For the text-containing cell, return its midpoint in [X, Y] coordinate format. 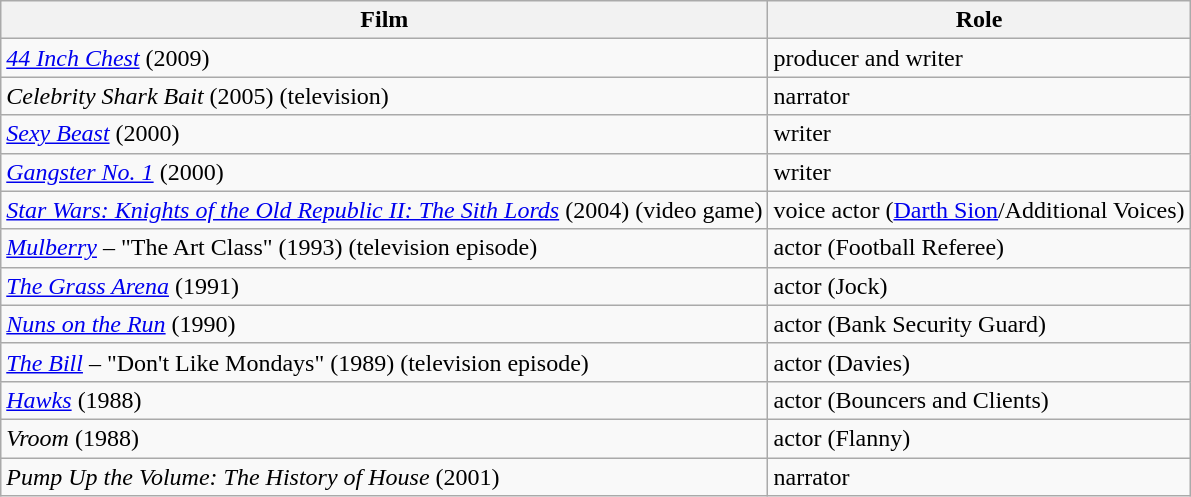
actor (Jock) [979, 286]
The Grass Arena (1991) [384, 286]
The Bill – "Don't Like Mondays" (1989) (television episode) [384, 362]
Film [384, 20]
Mulberry – "The Art Class" (1993) (television episode) [384, 248]
Role [979, 20]
Sexy Beast (2000) [384, 134]
Pump Up the Volume: The History of House (2001) [384, 477]
actor (Davies) [979, 362]
actor (Flanny) [979, 438]
Hawks (1988) [384, 400]
44 Inch Chest (2009) [384, 58]
producer and writer [979, 58]
voice actor (Darth Sion/Additional Voices) [979, 210]
Vroom (1988) [384, 438]
actor (Bank Security Guard) [979, 324]
actor (Football Referee) [979, 248]
actor (Bouncers and Clients) [979, 400]
Nuns on the Run (1990) [384, 324]
Gangster No. 1 (2000) [384, 172]
Star Wars: Knights of the Old Republic II: The Sith Lords (2004) (video game) [384, 210]
Celebrity Shark Bait (2005) (television) [384, 96]
